Detect which cell encompasses the target text, then output its (x, y) center coordinate. 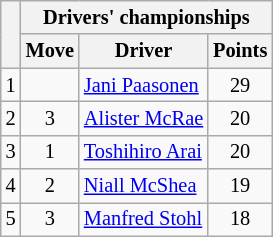
5 (11, 219)
29 (240, 85)
Jani Paasonen (144, 85)
Move (50, 51)
18 (240, 219)
Points (240, 51)
Alister McRae (144, 118)
Driver (144, 51)
19 (240, 186)
Drivers' championships (147, 17)
Manfred Stohl (144, 219)
Niall McShea (144, 186)
4 (11, 186)
Toshihiro Arai (144, 152)
